Determine the [X, Y] coordinate at the center of the cell enclosing the given text.  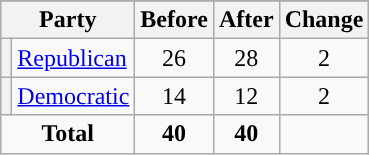
Total [68, 134]
28 [246, 58]
Party [68, 20]
26 [174, 58]
Republican [74, 58]
14 [174, 96]
After [246, 20]
Democratic [74, 96]
Before [174, 20]
12 [246, 96]
Change [324, 20]
